Capture the cell that displays the provided text and extract its [X, Y] central coordinate. 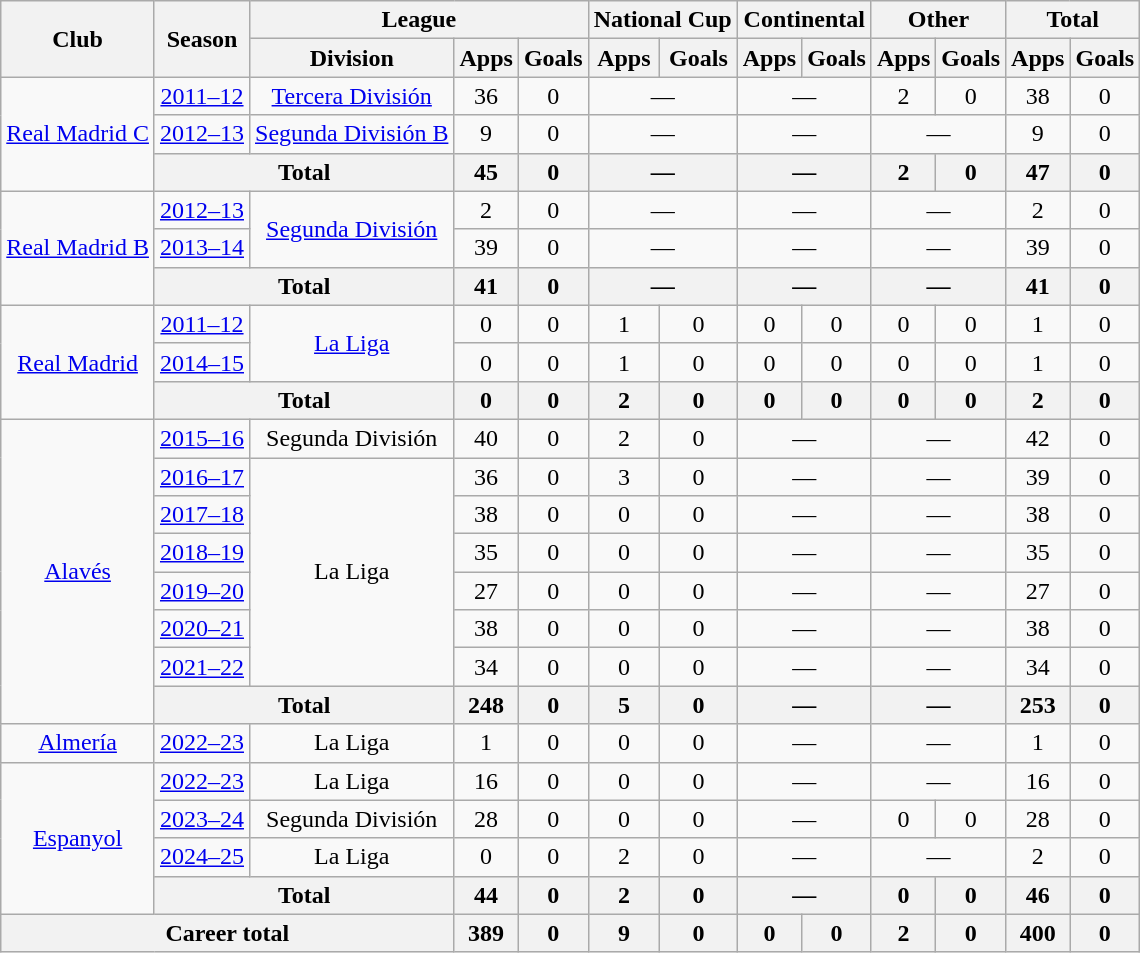
Real Madrid B [78, 248]
League [420, 20]
400 [1038, 933]
2013–14 [202, 248]
Alavés [78, 571]
2016–17 [202, 477]
National Cup [662, 20]
47 [1038, 172]
Real Madrid C [78, 134]
45 [486, 172]
389 [486, 933]
Espanyol [78, 838]
3 [624, 477]
Almería [78, 743]
2020–21 [202, 629]
2019–20 [202, 591]
Segunda División B [352, 134]
2024–25 [202, 857]
Division [352, 58]
Season [202, 39]
2021–22 [202, 667]
253 [1038, 705]
248 [486, 705]
46 [1038, 895]
Club [78, 39]
Career total [228, 933]
Other [938, 20]
2015–16 [202, 438]
Real Madrid [78, 362]
2014–15 [202, 362]
5 [624, 705]
42 [1038, 438]
2018–19 [202, 553]
2023–24 [202, 819]
44 [486, 895]
Tercera División [352, 96]
Continental [804, 20]
40 [486, 438]
2017–18 [202, 515]
